Pinpoint the cell where the given text exists, returning its [x, y] midpoint coordinate. 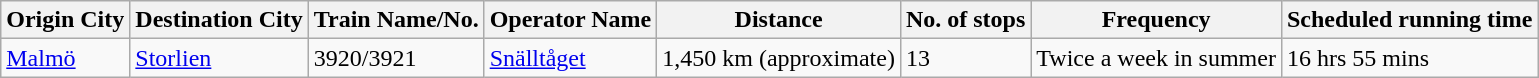
Frequency [1156, 20]
Scheduled running time [1409, 20]
Distance [779, 20]
Snälltåget [570, 58]
Storlien [219, 58]
Destination City [219, 20]
16 hrs 55 mins [1409, 58]
13 [965, 58]
3920/3921 [396, 58]
Malmö [66, 58]
No. of stops [965, 20]
Operator Name [570, 20]
Train Name/No. [396, 20]
Origin City [66, 20]
1,450 km (approximate) [779, 58]
Twice a week in summer [1156, 58]
